Determine the [x, y] coordinate at the center of the cell enclosing the given text.  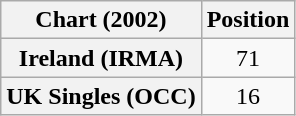
Position [248, 20]
UK Singles (OCC) [101, 96]
16 [248, 96]
71 [248, 58]
Chart (2002) [101, 20]
Ireland (IRMA) [101, 58]
